Locate the cell with the specified text and output its (x, y) center coordinate. 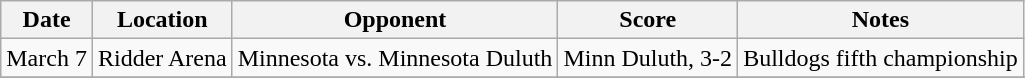
Ridder Arena (162, 58)
Notes (881, 20)
Bulldogs fifth championship (881, 58)
Opponent (395, 20)
Minnesota vs. Minnesota Duluth (395, 58)
Location (162, 20)
Score (648, 20)
March 7 (47, 58)
Minn Duluth, 3-2 (648, 58)
Date (47, 20)
